Capture the cell that displays the provided text and extract its (X, Y) central coordinate. 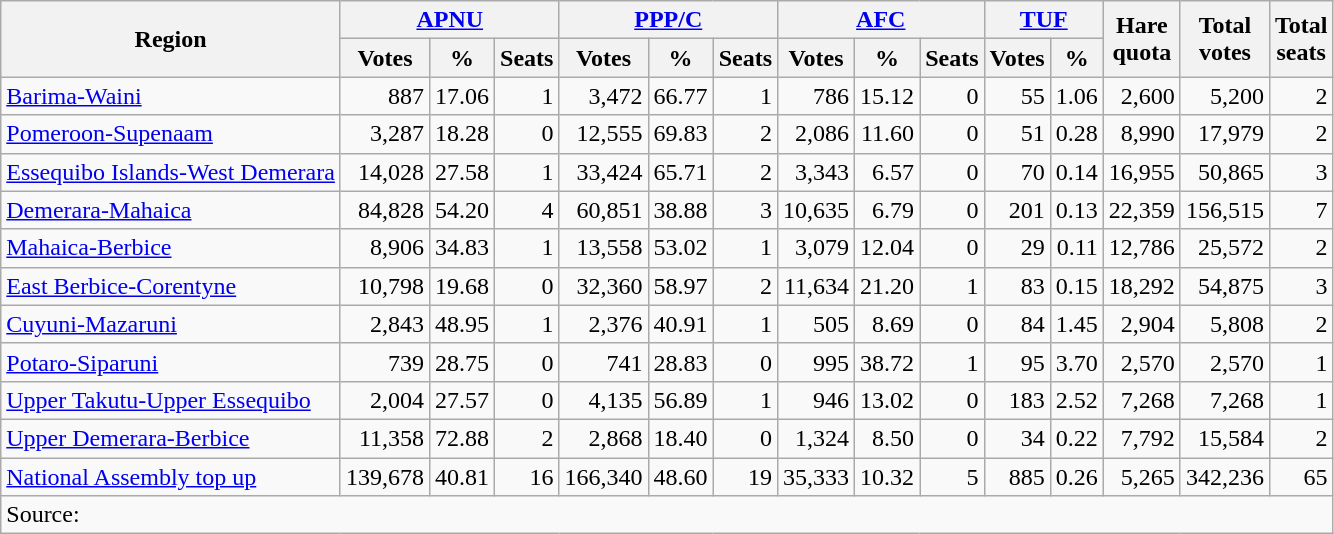
Potaro-Siparuni (171, 362)
11.60 (888, 134)
25,572 (1224, 248)
TUF (1044, 20)
29 (1017, 248)
12,555 (604, 134)
48.95 (462, 324)
11,358 (384, 438)
0.13 (1076, 210)
3,287 (384, 134)
Source: (667, 515)
27.57 (462, 400)
3,079 (816, 248)
2,004 (384, 400)
84,828 (384, 210)
0.15 (1076, 286)
21.20 (888, 286)
27.58 (462, 172)
0.22 (1076, 438)
8,906 (384, 248)
0.28 (1076, 134)
40.91 (680, 324)
2.52 (1076, 400)
505 (816, 324)
10.32 (888, 477)
60,851 (604, 210)
8,990 (1142, 134)
2,376 (604, 324)
53.02 (680, 248)
7 (1301, 210)
995 (816, 362)
56.89 (680, 400)
885 (1017, 477)
887 (384, 96)
18.40 (680, 438)
28.75 (462, 362)
PPP/C (668, 20)
33,424 (604, 172)
156,515 (1224, 210)
65.71 (680, 172)
AFC (882, 20)
Cuyuni-Mazaruni (171, 324)
166,340 (604, 477)
34.83 (462, 248)
16,955 (1142, 172)
5,265 (1142, 477)
10,798 (384, 286)
8.50 (888, 438)
3.70 (1076, 362)
38.72 (888, 362)
11,634 (816, 286)
183 (1017, 400)
Pomeroon-Supenaam (171, 134)
139,678 (384, 477)
72.88 (462, 438)
Barima-Waini (171, 96)
7,792 (1142, 438)
6.57 (888, 172)
19.68 (462, 286)
66.77 (680, 96)
National Assembly top up (171, 477)
15.12 (888, 96)
201 (1017, 210)
69.83 (680, 134)
19 (745, 477)
1.45 (1076, 324)
17,979 (1224, 134)
15,584 (1224, 438)
95 (1017, 362)
946 (816, 400)
3,472 (604, 96)
12,786 (1142, 248)
Upper Takutu-Upper Essequibo (171, 400)
84 (1017, 324)
28.83 (680, 362)
0.26 (1076, 477)
4,135 (604, 400)
17.06 (462, 96)
APNU (450, 20)
16 (527, 477)
Upper Demerara-Berbice (171, 438)
0.14 (1076, 172)
50,865 (1224, 172)
55 (1017, 96)
741 (604, 362)
10,635 (816, 210)
2,086 (816, 134)
3,343 (816, 172)
48.60 (680, 477)
12.04 (888, 248)
1.06 (1076, 96)
6.79 (888, 210)
54,875 (1224, 286)
51 (1017, 134)
58.97 (680, 286)
2,904 (1142, 324)
Totalseats (1301, 39)
5,200 (1224, 96)
14,028 (384, 172)
342,236 (1224, 477)
13.02 (888, 400)
8.69 (888, 324)
East Berbice-Corentyne (171, 286)
0.11 (1076, 248)
38.88 (680, 210)
Totalvotes (1224, 39)
4 (527, 210)
Region (171, 39)
35,333 (816, 477)
2,600 (1142, 96)
2,843 (384, 324)
Harequota (1142, 39)
34 (1017, 438)
65 (1301, 477)
32,360 (604, 286)
Demerara-Mahaica (171, 210)
Essequibo Islands-West Demerara (171, 172)
786 (816, 96)
18,292 (1142, 286)
70 (1017, 172)
5,808 (1224, 324)
22,359 (1142, 210)
54.20 (462, 210)
739 (384, 362)
1,324 (816, 438)
83 (1017, 286)
18.28 (462, 134)
2,868 (604, 438)
Mahaica-Berbice (171, 248)
5 (952, 477)
13,558 (604, 248)
40.81 (462, 477)
